Scan for the cell matching the given text and deliver its (x, y) coordinate at center. 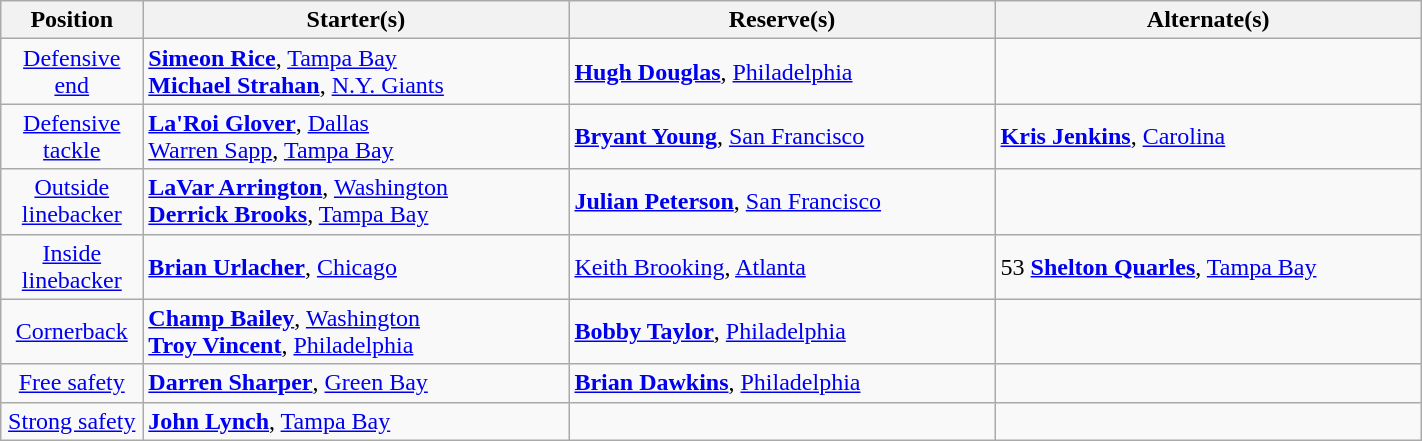
Simeon Rice, Tampa Bay Michael Strahan, N.Y. Giants (356, 72)
Defensive tackle (72, 136)
53 Shelton Quarles, Tampa Bay (1208, 266)
Keith Brooking, Atlanta (782, 266)
Brian Urlacher, Chicago (356, 266)
Free safety (72, 383)
LaVar Arrington, Washington Derrick Brooks, Tampa Bay (356, 202)
Champ Bailey, Washington Troy Vincent, Philadelphia (356, 332)
Bobby Taylor, Philadelphia (782, 332)
Inside linebacker (72, 266)
Kris Jenkins, Carolina (1208, 136)
Alternate(s) (1208, 20)
Outside linebacker (72, 202)
Position (72, 20)
John Lynch, Tampa Bay (356, 421)
Julian Peterson, San Francisco (782, 202)
Brian Dawkins, Philadelphia (782, 383)
Strong safety (72, 421)
Hugh Douglas, Philadelphia (782, 72)
Defensive end (72, 72)
Starter(s) (356, 20)
Bryant Young, San Francisco (782, 136)
Cornerback (72, 332)
Darren Sharper, Green Bay (356, 383)
La'Roi Glover, Dallas Warren Sapp, Tampa Bay (356, 136)
Reserve(s) (782, 20)
